Scan for the cell matching the given text and deliver its (X, Y) coordinate at center. 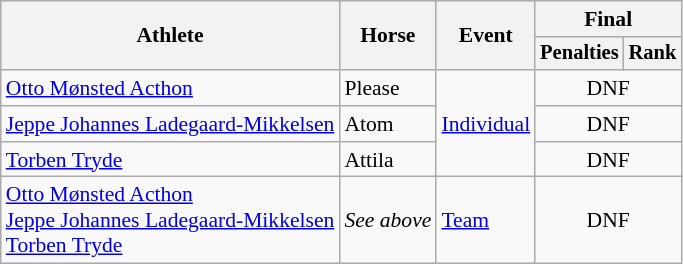
Atom (388, 124)
Torben Tryde (170, 160)
Rank (653, 54)
See above (388, 220)
Otto Mønsted ActhonJeppe Johannes Ladegaard-MikkelsenTorben Tryde (170, 220)
Team (486, 220)
Individual (486, 124)
Otto Mønsted Acthon (170, 88)
Horse (388, 36)
Attila (388, 160)
Jeppe Johannes Ladegaard-Mikkelsen (170, 124)
Athlete (170, 36)
Please (388, 88)
Penalties (579, 54)
Event (486, 36)
Final (608, 19)
